Find where the given text appears and provide that cell's center as (x, y) coordinate. 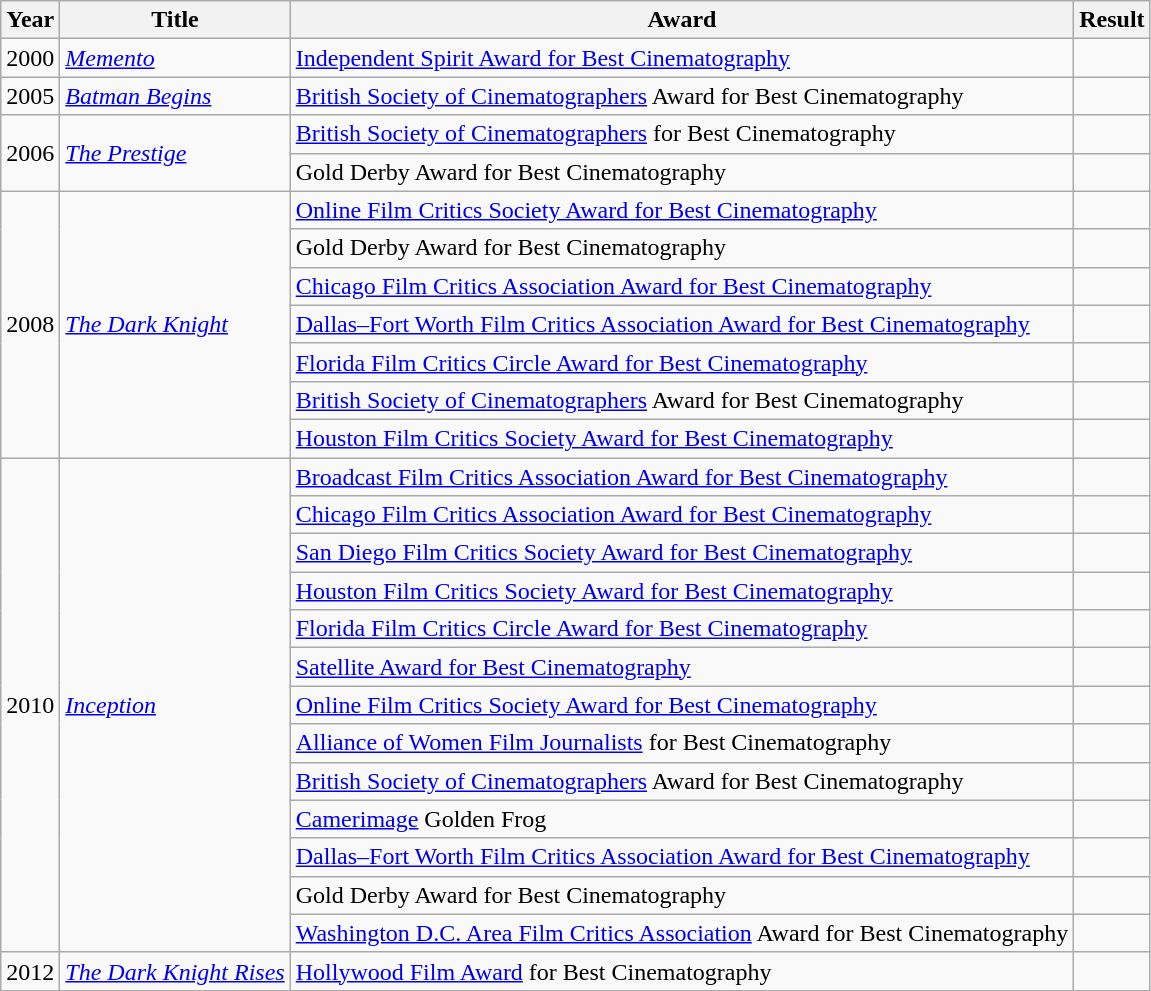
British Society of Cinematographers for Best Cinematography (682, 134)
2008 (30, 324)
2000 (30, 58)
The Dark Knight (175, 324)
Independent Spirit Award for Best Cinematography (682, 58)
The Dark Knight Rises (175, 971)
The Prestige (175, 153)
Award (682, 20)
Year (30, 20)
Title (175, 20)
Inception (175, 706)
Batman Begins (175, 96)
Camerimage Golden Frog (682, 819)
2005 (30, 96)
Alliance of Women Film Journalists for Best Cinematography (682, 743)
Hollywood Film Award for Best Cinematography (682, 971)
2010 (30, 706)
2012 (30, 971)
Broadcast Film Critics Association Award for Best Cinematography (682, 477)
Memento (175, 58)
2006 (30, 153)
Result (1112, 20)
San Diego Film Critics Society Award for Best Cinematography (682, 553)
Washington D.C. Area Film Critics Association Award for Best Cinematography (682, 933)
Satellite Award for Best Cinematography (682, 667)
